Locate the cell with the specified text and output its (X, Y) center coordinate. 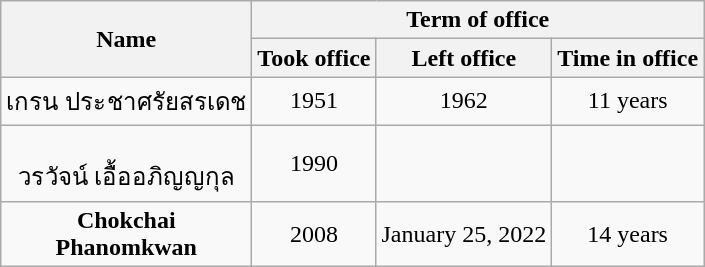
14 years (628, 234)
Name (126, 39)
Took office (314, 58)
Left office (464, 58)
Time in office (628, 58)
2008 (314, 234)
11 years (628, 102)
Chokchai Phanomkwan (126, 234)
1990 (314, 163)
เกรน ประชาศรัยสรเดช (126, 102)
1951 (314, 102)
January 25, 2022 (464, 234)
1962 (464, 102)
Term of office (478, 20)
วรวัจน์ เอื้ออภิญญกุล (126, 163)
